Return the [x, y] coordinate for the center point of the cell that contains the specified text.  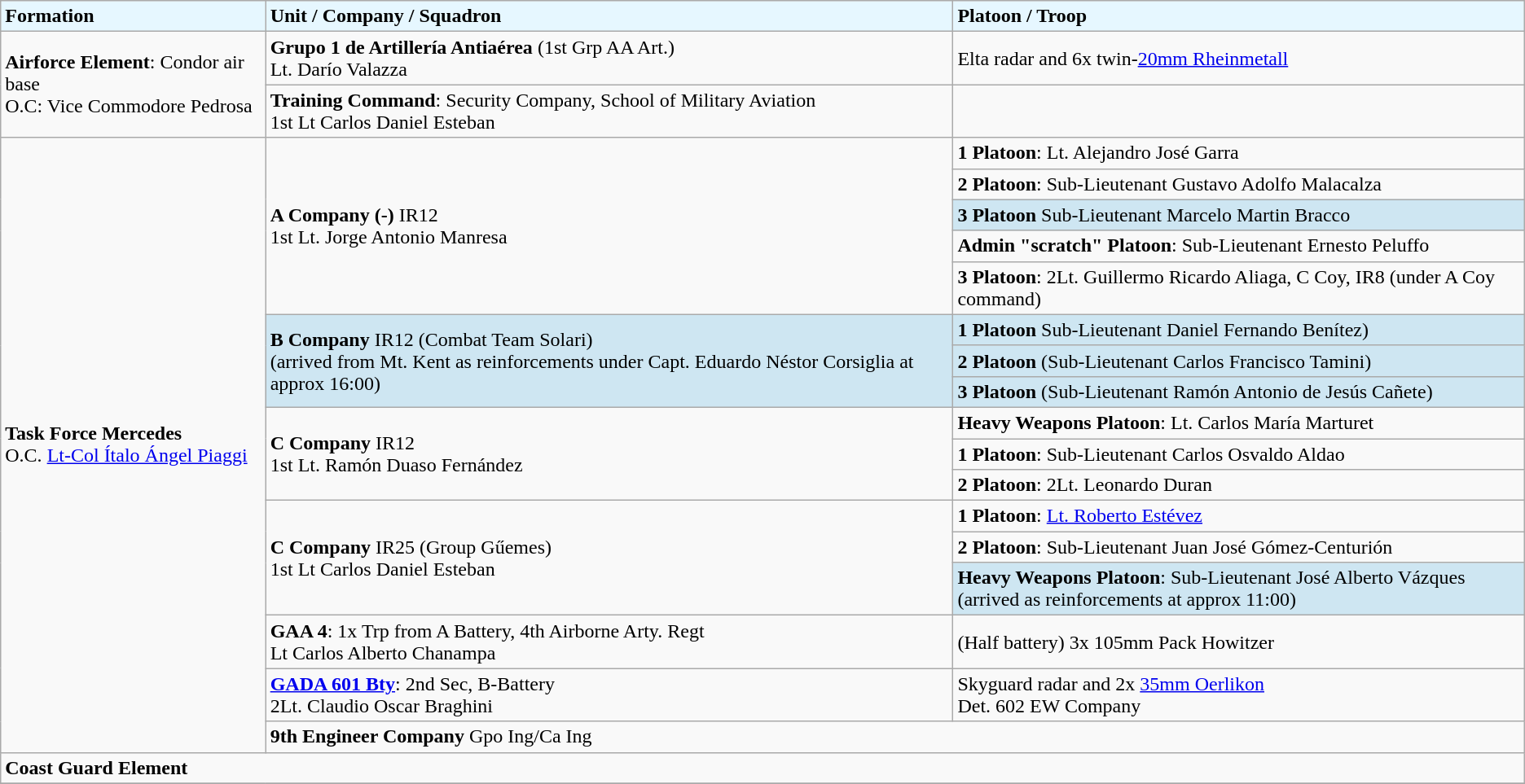
Formation [134, 16]
Elta radar and 6x twin-20mm Rheinmetall [1238, 59]
GADA 601 Bty: 2nd Sec, B-Battery2Lt. Claudio Oscar Braghini [609, 695]
1 Platoon: Lt. Roberto Estévez [1238, 516]
GAA 4: 1x Trp from A Battery, 4th Airborne Arty. RegtLt Carlos Alberto Chanampa [609, 642]
A Company (-) IR12 1st Lt. Jorge Antonio Manresa [609, 226]
Admin "scratch" Platoon: Sub-Lieutenant Ernesto Peluffo [1238, 246]
Task Force MercedesO.C. Lt-Col Ítalo Ángel Piaggi [134, 445]
1 Platoon Sub-Lieutenant Daniel Fernando Benítez) [1238, 330]
Skyguard radar and 2x 35mm OerlikonDet. 602 EW Company [1238, 695]
3 Platoon: 2Lt. Guillermo Ricardo Aliaga, C Coy, IR8 (under A Coy command) [1238, 288]
1 Platoon: Lt. Alejandro José Garra [1238, 153]
Training Command: Security Company, School of Military Aviation1st Lt Carlos Daniel Esteban [609, 111]
2 Platoon: Sub-Lieutenant Juan José Gómez-Centurión [1238, 547]
Unit / Company / Squadron [609, 16]
3 Platoon (Sub-Lieutenant Ramón Antonio de Jesús Cañete) [1238, 392]
2 Platoon (Sub-Lieutenant Carlos Francisco Tamini) [1238, 361]
2 Platoon: 2Lt. Leonardo Duran [1238, 485]
C Company IR12 1st Lt. Ramón Duaso Fernández [609, 453]
2 Platoon: Sub-Lieutenant Gustavo Adolfo Malacalza [1238, 184]
B Company IR12 (Combat Team Solari)(arrived from Mt. Kent as reinforcements under Capt. Eduardo Néstor Corsiglia at approx 16:00) [609, 361]
Heavy Weapons Platoon: Sub-Lieutenant José Alberto Vázques(arrived as reinforcements at approx 11:00) [1238, 589]
Heavy Weapons Platoon: Lt. Carlos María Marturet [1238, 423]
C Company IR25 (Group Gűemes)1st Lt Carlos Daniel Esteban [609, 558]
Grupo 1 de Artillería Antiaérea (1st Grp AA Art.)Lt. Darío Valazza [609, 59]
9th Engineer Company Gpo Ing/Ca Ing [894, 737]
3 Platoon Sub-Lieutenant Marcelo Martin Bracco [1238, 215]
1 Platoon: Sub-Lieutenant Carlos Osvaldo Aldao [1238, 453]
Airforce Element: Condor air base O.C: Vice Commodore Pedrosa [134, 85]
Coast Guard Element [762, 768]
(Half battery) 3x 105mm Pack Howitzer [1238, 642]
Platoon / Troop [1238, 16]
